Capture the cell that displays the provided text and extract its (x, y) central coordinate. 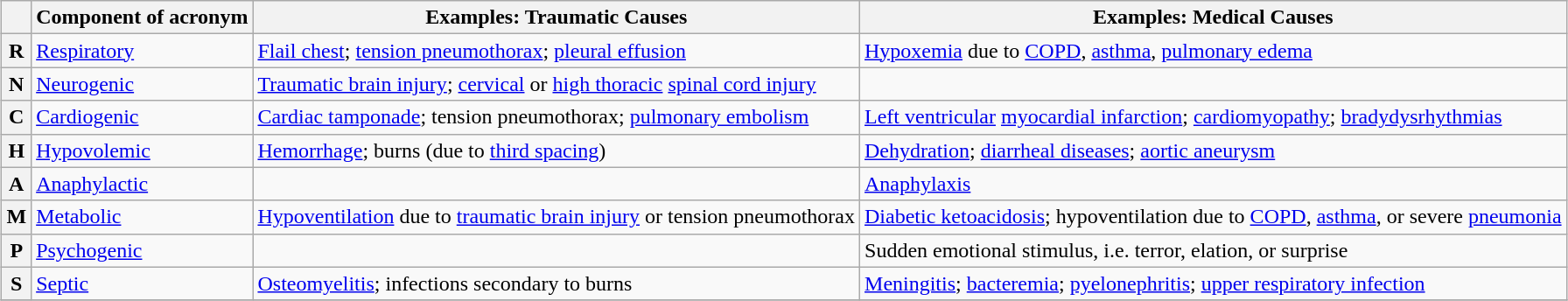
Septic (142, 283)
Cardiogenic (142, 117)
Traumatic brain injury; cervical or high thoracic spinal cord injury (556, 84)
Component of acronym (142, 17)
A (17, 184)
Diabetic ketoacidosis; hypoventilation due to COPD, asthma, or severe pneumonia (1214, 217)
Left ventricular myocardial infarction; cardiomyopathy; bradydysrhythmias (1214, 117)
Flail chest; tension pneumothorax; pleural effusion (556, 51)
Hypoxemia due to COPD, asthma, pulmonary edema (1214, 51)
Sudden emotional stimulus, i.e. terror, elation, or surprise (1214, 250)
C (17, 117)
Hemorrhage; burns (due to third spacing) (556, 150)
N (17, 84)
S (17, 283)
Osteomyelitis; infections secondary to burns (556, 283)
R (17, 51)
Examples: Traumatic Causes (556, 17)
M (17, 217)
Dehydration; diarrheal diseases; aortic aneurysm (1214, 150)
Neurogenic (142, 84)
H (17, 150)
Psychogenic (142, 250)
Hypoventilation due to traumatic brain injury or tension pneumothorax (556, 217)
Anaphylaxis (1214, 184)
Hypovolemic (142, 150)
Respiratory (142, 51)
P (17, 250)
Anaphylactic (142, 184)
Examples: Medical Causes (1214, 17)
Metabolic (142, 217)
Meningitis; bacteremia; pyelonephritis; upper respiratory infection (1214, 283)
Cardiac tamponade; tension pneumothorax; pulmonary embolism (556, 117)
